Locate the cell with the specified text and output its (X, Y) center coordinate. 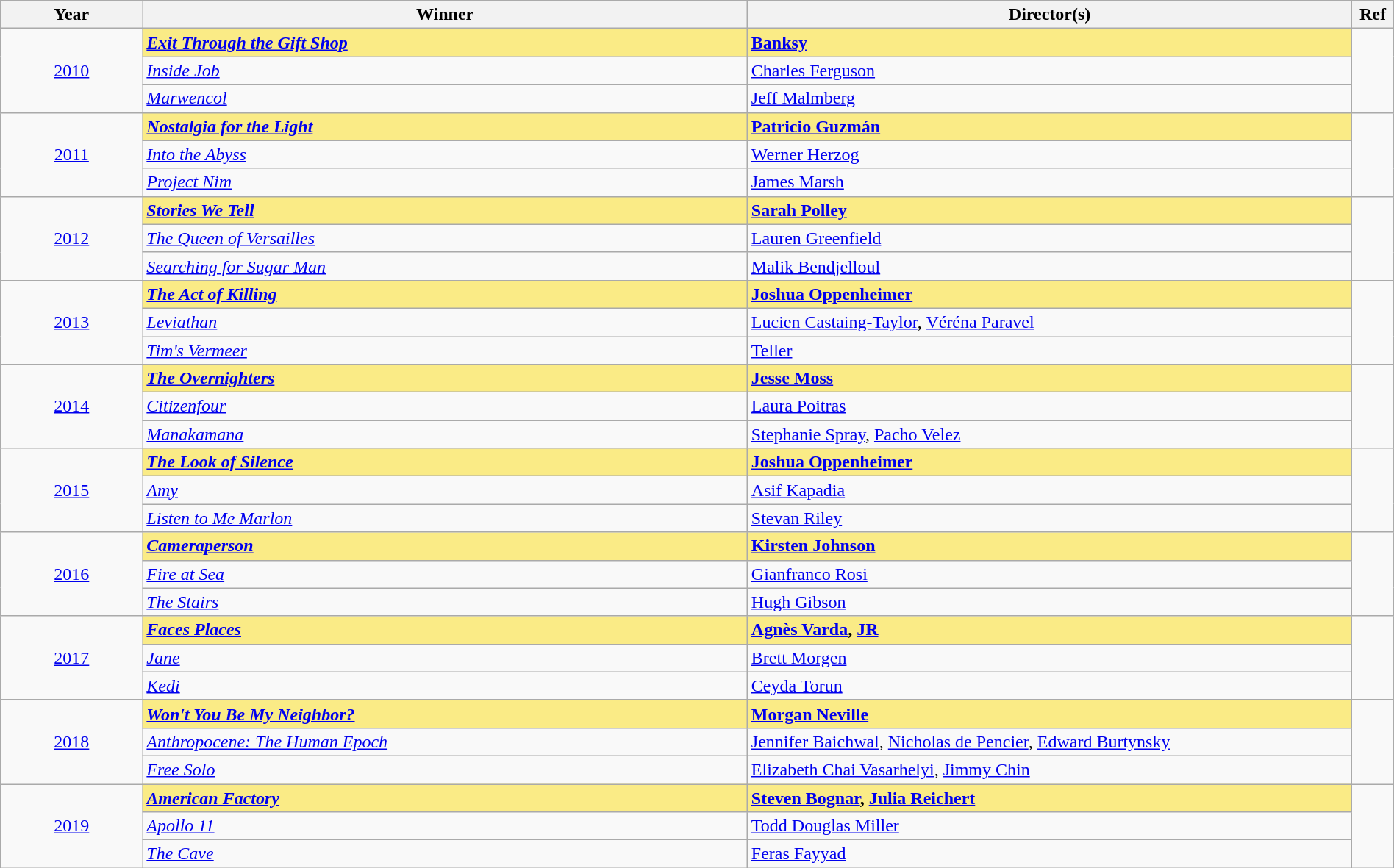
Year (72, 15)
Banksy (1049, 43)
Faces Places (445, 630)
2014 (72, 406)
Manakamana (445, 434)
The Act of Killing (445, 294)
2016 (72, 574)
Ref (1373, 15)
Jane (445, 658)
Cameraperson (445, 546)
The Stairs (445, 602)
Free Solo (445, 770)
Feras Fayyad (1049, 854)
Jennifer Baichwal, Nicholas de Pencier, Edward Burtynsky (1049, 742)
Teller (1049, 351)
Exit Through the Gift Shop (445, 43)
Searching for Sugar Man (445, 266)
Kedi (445, 686)
Jeff Malmberg (1049, 98)
Anthropocene: The Human Epoch (445, 742)
Ceyda Torun (1049, 686)
Todd Douglas Miller (1049, 826)
2010 (72, 71)
Inside Job (445, 71)
Gianfranco Rosi (1049, 574)
Brett Morgen (1049, 658)
Fire at Sea (445, 574)
Lauren Greenfield (1049, 238)
2017 (72, 658)
Asif Kapadia (1049, 490)
The Overnighters (445, 379)
Kirsten Johnson (1049, 546)
The Look of Silence (445, 462)
Patricio Guzmán (1049, 126)
Morgan Neville (1049, 714)
Charles Ferguson (1049, 71)
Steven Bognar, Julia Reichert (1049, 797)
2012 (72, 238)
American Factory (445, 797)
2013 (72, 322)
Marwencol (445, 98)
Won't You Be My Neighbor? (445, 714)
Winner (445, 15)
Into the Abyss (445, 154)
Jesse Moss (1049, 379)
The Queen of Versailles (445, 238)
Stories We Tell (445, 210)
The Cave (445, 854)
2018 (72, 742)
Sarah Polley (1049, 210)
Malik Bendjelloul (1049, 266)
Amy (445, 490)
Stephanie Spray, Pacho Velez (1049, 434)
2015 (72, 490)
Hugh Gibson (1049, 602)
Listen to Me Marlon (445, 518)
Tim's Vermeer (445, 351)
James Marsh (1049, 182)
Citizenfour (445, 406)
Laura Poitras (1049, 406)
Stevan Riley (1049, 518)
2019 (72, 825)
Agnès Varda, JR (1049, 630)
2011 (72, 154)
Werner Herzog (1049, 154)
Nostalgia for the Light (445, 126)
Leviathan (445, 322)
Lucien Castaing-Taylor, Véréna Paravel (1049, 322)
Elizabeth Chai Vasarhelyi, Jimmy Chin (1049, 770)
Director(s) (1049, 15)
Apollo 11 (445, 826)
Project Nim (445, 182)
